Capture the cell that displays the provided text and extract its (x, y) central coordinate. 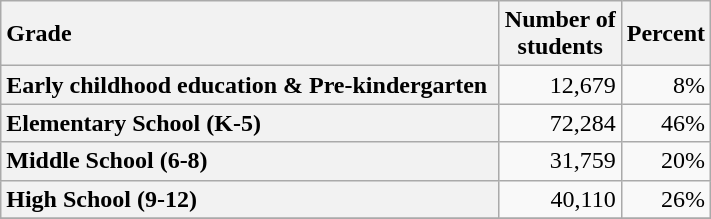
12,679 (560, 85)
40,110 (560, 199)
High School (9-12) (250, 199)
Grade (250, 34)
26% (666, 199)
72,284 (560, 123)
Elementary School (K-5) (250, 123)
Early childhood education & Pre-kindergarten (250, 85)
46% (666, 123)
31,759 (560, 161)
Middle School (6-8) (250, 161)
20% (666, 161)
Percent (666, 34)
8% (666, 85)
Number ofstudents (560, 34)
